Find where the given text appears and provide that cell's center as (x, y) coordinate. 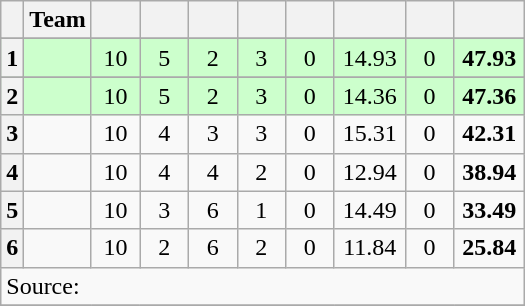
33.49 (490, 210)
14.49 (370, 210)
47.93 (490, 58)
38.94 (490, 172)
14.93 (370, 58)
47.36 (490, 96)
Source: (263, 286)
42.31 (490, 134)
14.36 (370, 96)
11.84 (370, 248)
15.31 (370, 134)
25.84 (490, 248)
Team (58, 20)
12.94 (370, 172)
